Detect which cell encompasses the target text, then output its [x, y] center coordinate. 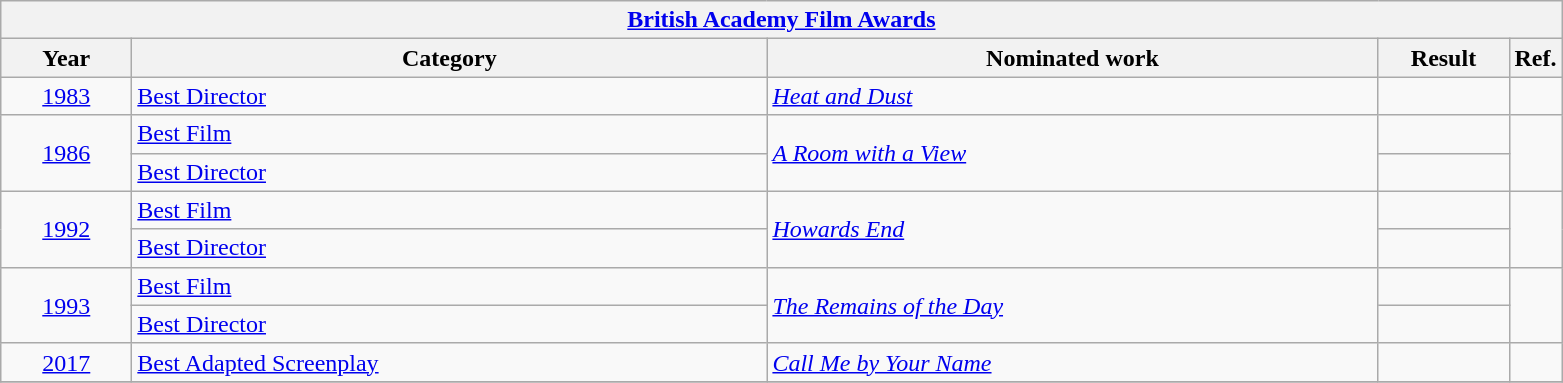
British Academy Film Awards [782, 20]
Year [66, 58]
A Room with a View [1072, 153]
Howards End [1072, 229]
Best Adapted Screenplay [450, 362]
1992 [66, 229]
Heat and Dust [1072, 96]
Result [1444, 58]
Nominated work [1072, 58]
2017 [66, 362]
The Remains of the Day [1072, 305]
Ref. [1536, 58]
Call Me by Your Name [1072, 362]
Category [450, 58]
1993 [66, 305]
1983 [66, 96]
1986 [66, 153]
